Output the [X, Y] coordinate of the center of the cell containing the given text.  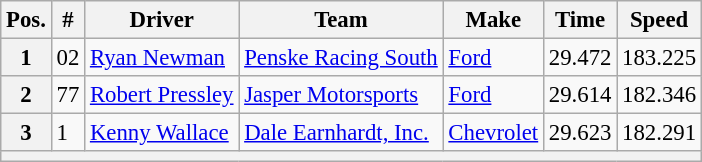
183.225 [660, 58]
Time [580, 20]
Team [341, 20]
Robert Pressley [162, 95]
Chevrolet [493, 133]
Ryan Newman [162, 58]
29.614 [580, 95]
02 [68, 58]
Kenny Wallace [162, 133]
182.291 [660, 133]
Speed [660, 20]
182.346 [660, 95]
Pos. [26, 20]
3 [26, 133]
Penske Racing South [341, 58]
Jasper Motorsports [341, 95]
2 [26, 95]
Make [493, 20]
Driver [162, 20]
29.623 [580, 133]
Dale Earnhardt, Inc. [341, 133]
29.472 [580, 58]
77 [68, 95]
# [68, 20]
